Detect which cell encompasses the target text, then output its [x, y] center coordinate. 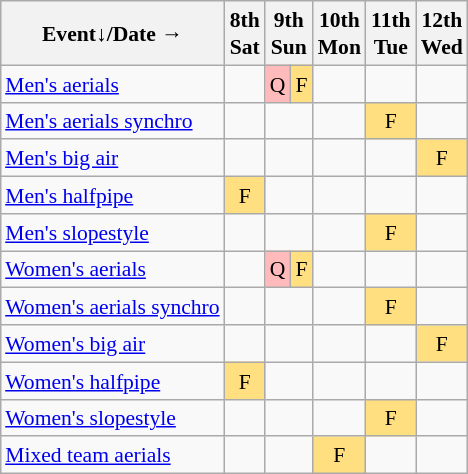
Men's slopestyle [112, 232]
8thSat [245, 33]
Men's halfpipe [112, 194]
Women's big air [112, 344]
Men's aerials [112, 84]
Women's aerials synchro [112, 306]
Men's aerials synchro [112, 120]
12thWed [442, 33]
Women's slopestyle [112, 418]
11thTue [391, 33]
Women's halfpipe [112, 380]
Women's aerials [112, 268]
Event↓/Date → [112, 33]
9thSun [289, 33]
10thMon [340, 33]
Mixed team aerials [112, 454]
Men's big air [112, 158]
